Locate the cell with the specified text and output its [X, Y] center coordinate. 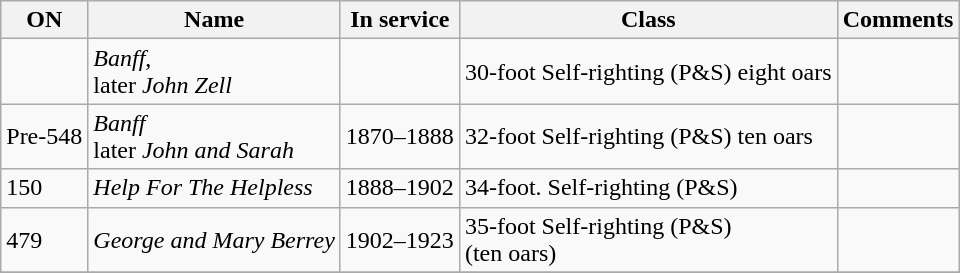
1870–1888 [400, 136]
1902–1923 [400, 240]
George and Mary Berrey [214, 240]
Class [648, 20]
Banfflater John and Sarah [214, 136]
Banff, later John Zell [214, 72]
150 [44, 188]
Name [214, 20]
ON [44, 20]
35-foot Self-righting (P&S)(ten oars) [648, 240]
Comments [898, 20]
30-foot Self-righting (P&S) eight oars [648, 72]
In service [400, 20]
Pre-548 [44, 136]
1888–1902 [400, 188]
34-foot. Self-righting (P&S) [648, 188]
32-foot Self-righting (P&S) ten oars [648, 136]
Help For The Helpless [214, 188]
479 [44, 240]
